Extract the [X, Y] coordinate from the center of the cell holding the provided text.  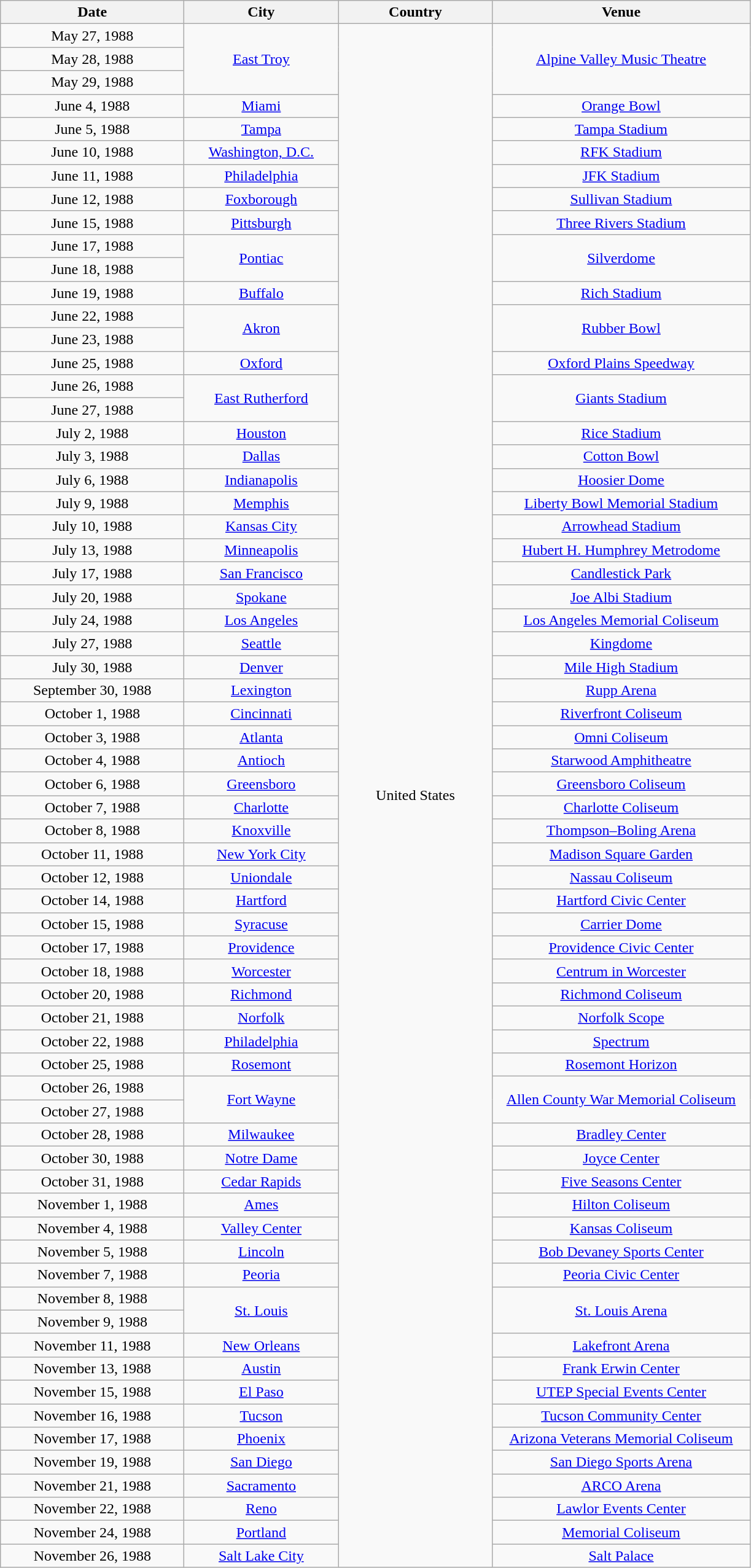
Nassau Coliseum [621, 877]
October 22, 1988 [92, 1041]
July 24, 1988 [92, 620]
October 17, 1988 [92, 947]
July 20, 1988 [92, 597]
July 9, 1988 [92, 503]
June 15, 1988 [92, 222]
Fort Wayne [262, 1100]
June 25, 1988 [92, 363]
Atlanta [262, 737]
Hilton Coliseum [621, 1205]
Orange Bowl [621, 106]
November 16, 1988 [92, 1415]
United States [415, 796]
July 27, 1988 [92, 643]
October 20, 1988 [92, 994]
Oxford [262, 363]
San Diego [262, 1462]
Kingdome [621, 643]
Indianapolis [262, 480]
Reno [262, 1509]
October 8, 1988 [92, 831]
City [262, 12]
Rich Stadium [621, 293]
San Diego Sports Arena [621, 1462]
Madison Square Garden [621, 854]
Carrier Dome [621, 924]
November 21, 1988 [92, 1486]
Miami [262, 106]
Los Angeles [262, 620]
May 28, 1988 [92, 59]
RFK Stadium [621, 152]
Rice Stadium [621, 433]
July 10, 1988 [92, 527]
Giants Stadium [621, 398]
Worcester [262, 971]
July 2, 1988 [92, 433]
ARCO Arena [621, 1486]
Kansas City [262, 527]
November 26, 1988 [92, 1556]
Minneapolis [262, 550]
Country [415, 12]
New York City [262, 854]
Greensboro Coliseum [621, 784]
November 15, 1988 [92, 1392]
Arrowhead Stadium [621, 527]
Allen County War Memorial Coliseum [621, 1100]
October 27, 1988 [92, 1111]
Memphis [262, 503]
November 19, 1988 [92, 1462]
New Orleans [262, 1345]
October 6, 1988 [92, 784]
June 26, 1988 [92, 386]
October 7, 1988 [92, 807]
June 23, 1988 [92, 340]
Norfolk [262, 1017]
Rubber Bowl [621, 328]
November 9, 1988 [92, 1322]
Hartford Civic Center [621, 901]
October 3, 1988 [92, 737]
UTEP Special Events Center [621, 1392]
Liberty Bowl Memorial Stadium [621, 503]
Phoenix [262, 1439]
Charlotte Coliseum [621, 807]
June 5, 1988 [92, 129]
Cotton Bowl [621, 457]
November 4, 1988 [92, 1228]
Spokane [262, 597]
JFK Stadium [621, 176]
June 17, 1988 [92, 246]
June 27, 1988 [92, 410]
Los Angeles Memorial Coliseum [621, 620]
Syracuse [262, 924]
November 11, 1988 [92, 1345]
Hoosier Dome [621, 480]
Memorial Coliseum [621, 1532]
Lawlor Events Center [621, 1509]
Washington, D.C. [262, 152]
October 31, 1988 [92, 1182]
November 13, 1988 [92, 1368]
July 3, 1988 [92, 457]
Rupp Arena [621, 691]
Tucson Community Center [621, 1415]
Rosemont [262, 1065]
June 12, 1988 [92, 199]
Richmond Coliseum [621, 994]
Oxford Plains Speedway [621, 363]
Salt Palace [621, 1556]
Omni Coliseum [621, 737]
October 12, 1988 [92, 877]
November 22, 1988 [92, 1509]
Date [92, 12]
Providence [262, 947]
September 30, 1988 [92, 691]
Cincinnati [262, 714]
Antioch [262, 761]
Milwaukee [262, 1135]
Knoxville [262, 831]
Austin [262, 1368]
November 8, 1988 [92, 1298]
Ames [262, 1205]
June 4, 1988 [92, 106]
Mile High Stadium [621, 667]
Pittsburgh [262, 222]
Charlotte [262, 807]
East Rutherford [262, 398]
Starwood Amphitheatre [621, 761]
July 13, 1988 [92, 550]
Venue [621, 12]
Alpine Valley Music Theatre [621, 59]
Bob Devaney Sports Center [621, 1252]
Denver [262, 667]
Arizona Veterans Memorial Coliseum [621, 1439]
Greensboro [262, 784]
Kansas Coliseum [621, 1228]
October 18, 1988 [92, 971]
October 30, 1988 [92, 1158]
November 24, 1988 [92, 1532]
November 17, 1988 [92, 1439]
Hubert H. Humphrey Metrodome [621, 550]
Lexington [262, 691]
Rosemont Horizon [621, 1065]
July 6, 1988 [92, 480]
Three Rivers Stadium [621, 222]
Lakefront Arena [621, 1345]
October 4, 1988 [92, 761]
Portland [262, 1532]
Thompson–Boling Arena [621, 831]
June 22, 1988 [92, 316]
Tampa Stadium [621, 129]
June 11, 1988 [92, 176]
Spectrum [621, 1041]
November 7, 1988 [92, 1275]
Silverdome [621, 257]
Uniondale [262, 877]
May 29, 1988 [92, 82]
November 5, 1988 [92, 1252]
Sacramento [262, 1486]
San Francisco [262, 573]
Cedar Rapids [262, 1182]
July 17, 1988 [92, 573]
Seattle [262, 643]
October 25, 1988 [92, 1065]
Joyce Center [621, 1158]
Five Seasons Center [621, 1182]
October 14, 1988 [92, 901]
Tampa [262, 129]
Lincoln [262, 1252]
October 1, 1988 [92, 714]
October 26, 1988 [92, 1088]
Joe Albi Stadium [621, 597]
October 15, 1988 [92, 924]
Salt Lake City [262, 1556]
El Paso [262, 1392]
Notre Dame [262, 1158]
October 11, 1988 [92, 854]
Pontiac [262, 257]
Centrum in Worcester [621, 971]
Buffalo [262, 293]
November 1, 1988 [92, 1205]
Frank Erwin Center [621, 1368]
October 28, 1988 [92, 1135]
Tucson [262, 1415]
July 30, 1988 [92, 667]
Norfolk Scope [621, 1017]
St. Louis Arena [621, 1310]
East Troy [262, 59]
Providence Civic Center [621, 947]
Richmond [262, 994]
May 27, 1988 [92, 36]
Houston [262, 433]
June 10, 1988 [92, 152]
Valley Center [262, 1228]
Akron [262, 328]
Foxborough [262, 199]
Dallas [262, 457]
St. Louis [262, 1310]
June 18, 1988 [92, 269]
June 19, 1988 [92, 293]
Sullivan Stadium [621, 199]
Bradley Center [621, 1135]
Hartford [262, 901]
Peoria [262, 1275]
Riverfront Coliseum [621, 714]
Peoria Civic Center [621, 1275]
October 21, 1988 [92, 1017]
Candlestick Park [621, 573]
